From the cell containing the given text, extract its center point as (X, Y) coordinate. 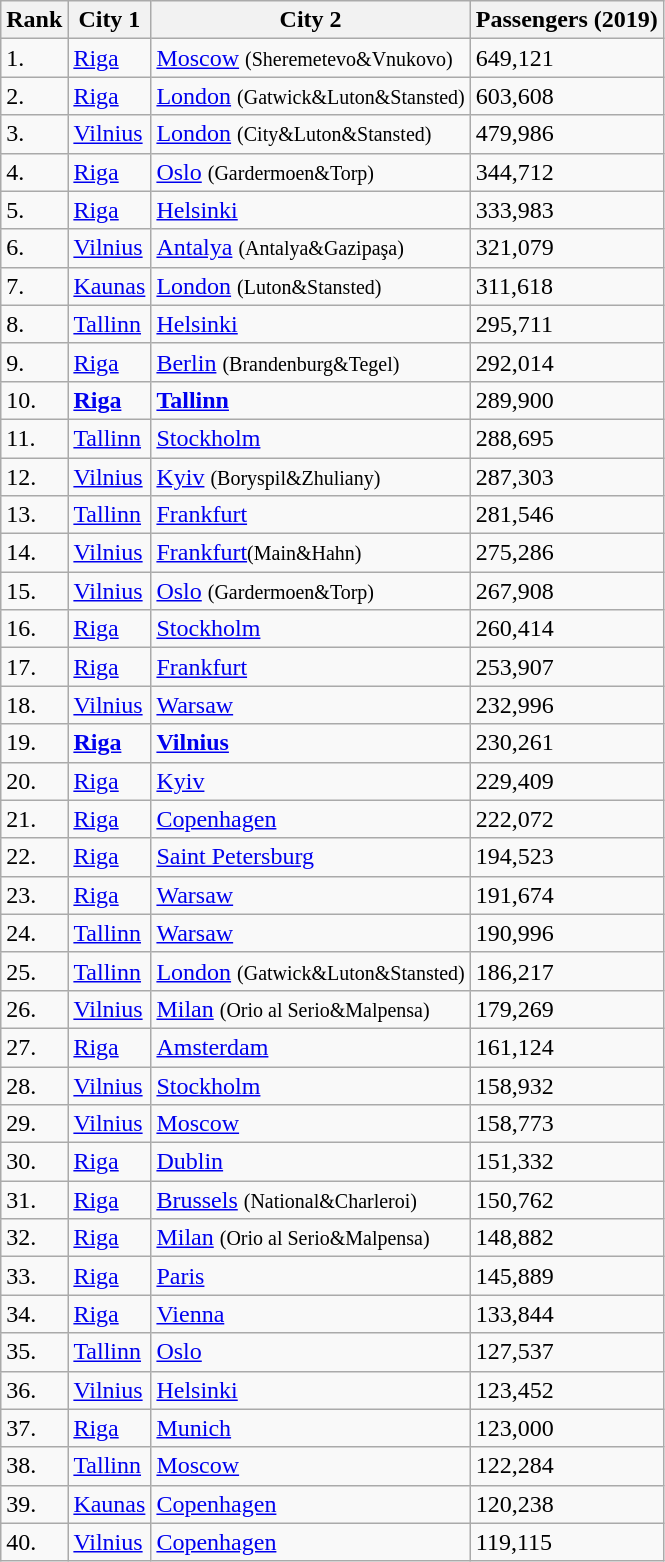
191,674 (566, 895)
37. (34, 1428)
Saint Petersburg (310, 857)
158,773 (566, 1124)
6. (34, 248)
15. (34, 591)
179,269 (566, 1009)
Frankfurt(Main&Hahn) (310, 553)
333,983 (566, 210)
253,907 (566, 667)
275,286 (566, 553)
123,452 (566, 1390)
17. (34, 667)
151,332 (566, 1162)
19. (34, 743)
8. (34, 324)
148,882 (566, 1238)
158,932 (566, 1085)
35. (34, 1352)
311,618 (566, 286)
10. (34, 400)
30. (34, 1162)
186,217 (566, 971)
26. (34, 1009)
267,908 (566, 591)
Oslo (310, 1352)
38. (34, 1466)
Amsterdam (310, 1047)
1. (34, 58)
7. (34, 286)
21. (34, 819)
127,537 (566, 1352)
34. (34, 1314)
Passengers (2019) (566, 20)
14. (34, 553)
24. (34, 933)
4. (34, 172)
27. (34, 1047)
321,079 (566, 248)
649,121 (566, 58)
13. (34, 515)
344,712 (566, 172)
Vienna (310, 1314)
20. (34, 781)
260,414 (566, 629)
288,695 (566, 438)
Paris (310, 1276)
295,711 (566, 324)
122,284 (566, 1466)
Munich (310, 1428)
Berlin (Brandenburg&Tegel) (310, 362)
12. (34, 477)
28. (34, 1085)
36. (34, 1390)
232,996 (566, 705)
City 1 (110, 20)
292,014 (566, 362)
33. (34, 1276)
603,608 (566, 96)
31. (34, 1200)
40. (34, 1542)
16. (34, 629)
22. (34, 857)
25. (34, 971)
194,523 (566, 857)
29. (34, 1124)
133,844 (566, 1314)
Rank (34, 20)
479,986 (566, 134)
145,889 (566, 1276)
Antalya (Antalya&Gazipaşa) (310, 248)
32. (34, 1238)
Kyiv (310, 781)
Brussels (National&Charleroi) (310, 1200)
Dublin (310, 1162)
161,124 (566, 1047)
5. (34, 210)
289,900 (566, 400)
39. (34, 1504)
287,303 (566, 477)
18. (34, 705)
230,261 (566, 743)
150,762 (566, 1200)
119,115 (566, 1542)
London (City&Luton&Stansted) (310, 134)
3. (34, 134)
London (Luton&Stansted) (310, 286)
Moscow (Sheremetevo&Vnukovo) (310, 58)
2. (34, 96)
190,996 (566, 933)
281,546 (566, 515)
11. (34, 438)
City 2 (310, 20)
222,072 (566, 819)
9. (34, 362)
120,238 (566, 1504)
229,409 (566, 781)
123,000 (566, 1428)
Kyiv (Boryspil&Zhuliany) (310, 477)
23. (34, 895)
